Find where the given text appears and provide that cell's center as (X, Y) coordinate. 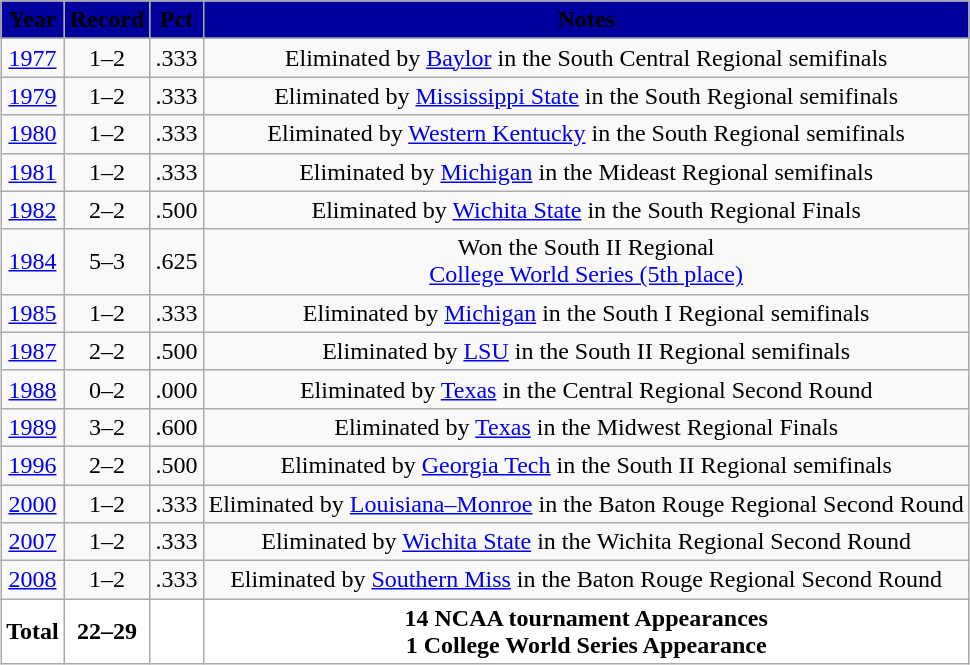
1982 (33, 210)
Eliminated by Western Kentucky in the South Regional semifinals (586, 134)
Total (33, 632)
14 NCAA tournament Appearances1 College World Series Appearance (586, 632)
Eliminated by LSU in the South II Regional semifinals (586, 351)
.600 (176, 427)
0–2 (107, 389)
2000 (33, 503)
1988 (33, 389)
2007 (33, 542)
Record (107, 20)
22–29 (107, 632)
1996 (33, 465)
5–3 (107, 262)
Eliminated by Texas in the Central Regional Second Round (586, 389)
Eliminated by Louisiana–Monroe in the Baton Rouge Regional Second Round (586, 503)
1985 (33, 313)
1980 (33, 134)
1979 (33, 96)
Eliminated by Georgia Tech in the South II Regional semifinals (586, 465)
.625 (176, 262)
Eliminated by Wichita State in the Wichita Regional Second Round (586, 542)
1987 (33, 351)
1981 (33, 172)
Eliminated by Baylor in the South Central Regional semifinals (586, 58)
Eliminated by Wichita State in the South Regional Finals (586, 210)
2008 (33, 580)
Eliminated by Texas in the Midwest Regional Finals (586, 427)
1984 (33, 262)
Eliminated by Mississippi State in the South Regional semifinals (586, 96)
Won the South II Regional College World Series (5th place) (586, 262)
1977 (33, 58)
Eliminated by Southern Miss in the Baton Rouge Regional Second Round (586, 580)
Eliminated by Michigan in the South I Regional semifinals (586, 313)
Pct (176, 20)
3–2 (107, 427)
.000 (176, 389)
1989 (33, 427)
Eliminated by Michigan in the Mideast Regional semifinals (586, 172)
Year (33, 20)
Notes (586, 20)
